Return [x, y] of the center of cell containing provided text 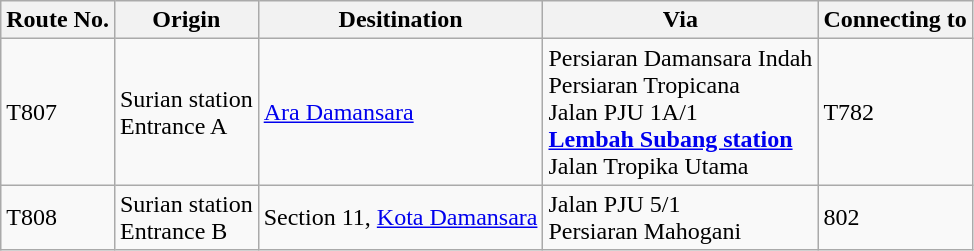
Origin [186, 20]
T808 [58, 218]
Ara Damansara [400, 112]
Route No. [58, 20]
Section 11, Kota Damansara [400, 218]
Via [680, 20]
Surian station Entrance B [186, 218]
Connecting to [895, 20]
Desitination [400, 20]
T782 [895, 112]
Persiaran Damansara Indah Persiaran Tropicana Jalan PJU 1A/1 Lembah Subang station Jalan Tropika Utama [680, 112]
T807 [58, 112]
Surian station Entrance A [186, 112]
Jalan PJU 5/1 Persiaran Mahogani [680, 218]
802 [895, 218]
